From the cell containing the given text, extract its center point as [X, Y] coordinate. 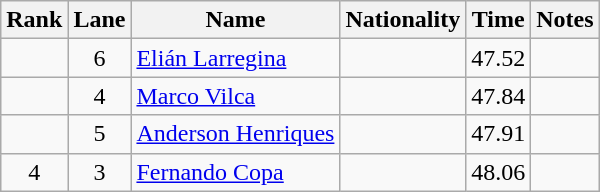
47.91 [498, 134]
Fernando Copa [236, 172]
Time [498, 20]
Elián Larregina [236, 58]
Lane [100, 20]
47.84 [498, 96]
47.52 [498, 58]
Rank [34, 20]
5 [100, 134]
Notes [565, 20]
Nationality [403, 20]
Marco Vilca [236, 96]
Name [236, 20]
3 [100, 172]
Anderson Henriques [236, 134]
6 [100, 58]
48.06 [498, 172]
